Search for the cell housing the specified text and yield its (X, Y) center coordinate. 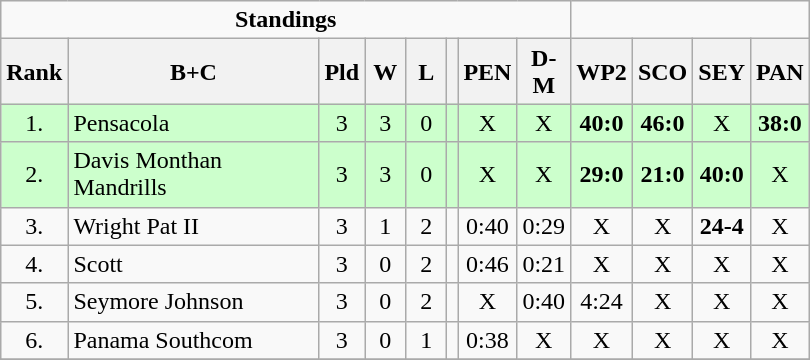
2. (34, 174)
1. (34, 123)
WP2 (602, 72)
PEN (488, 72)
Seymore Johnson (194, 302)
Davis Monthan Mandrills (194, 174)
0:29 (544, 226)
Rank (34, 72)
24-4 (722, 226)
4:24 (602, 302)
21:0 (662, 174)
B+C (194, 72)
0:46 (488, 264)
0:21 (544, 264)
Pensacola (194, 123)
Pld (342, 72)
D-M (544, 72)
W (386, 72)
0:38 (488, 340)
PAN (780, 72)
Wright Pat II (194, 226)
4. (34, 264)
38:0 (780, 123)
3. (34, 226)
5. (34, 302)
SCO (662, 72)
Scott (194, 264)
Panama Southcom (194, 340)
SEY (722, 72)
6. (34, 340)
29:0 (602, 174)
Standings (286, 20)
L (426, 72)
46:0 (662, 123)
